Return [x, y] of the center of cell containing provided text 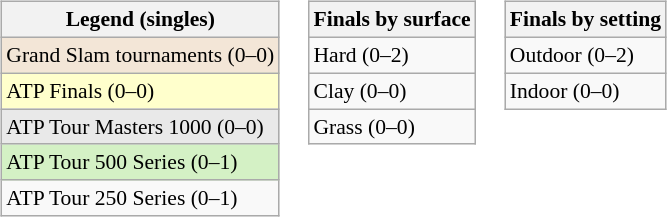
Clay (0–0) [392, 91]
Finals by setting [586, 20]
ATP Finals (0–0) [140, 91]
Finals by surface [392, 20]
Outdoor (0–2) [586, 55]
Grass (0–0) [392, 127]
Legend (singles) [140, 20]
ATP Tour 250 Series (0–1) [140, 198]
Hard (0–2) [392, 55]
Indoor (0–0) [586, 91]
ATP Tour 500 Series (0–1) [140, 162]
ATP Tour Masters 1000 (0–0) [140, 127]
Grand Slam tournaments (0–0) [140, 55]
